Search for the cell housing the specified text and yield its [X, Y] center coordinate. 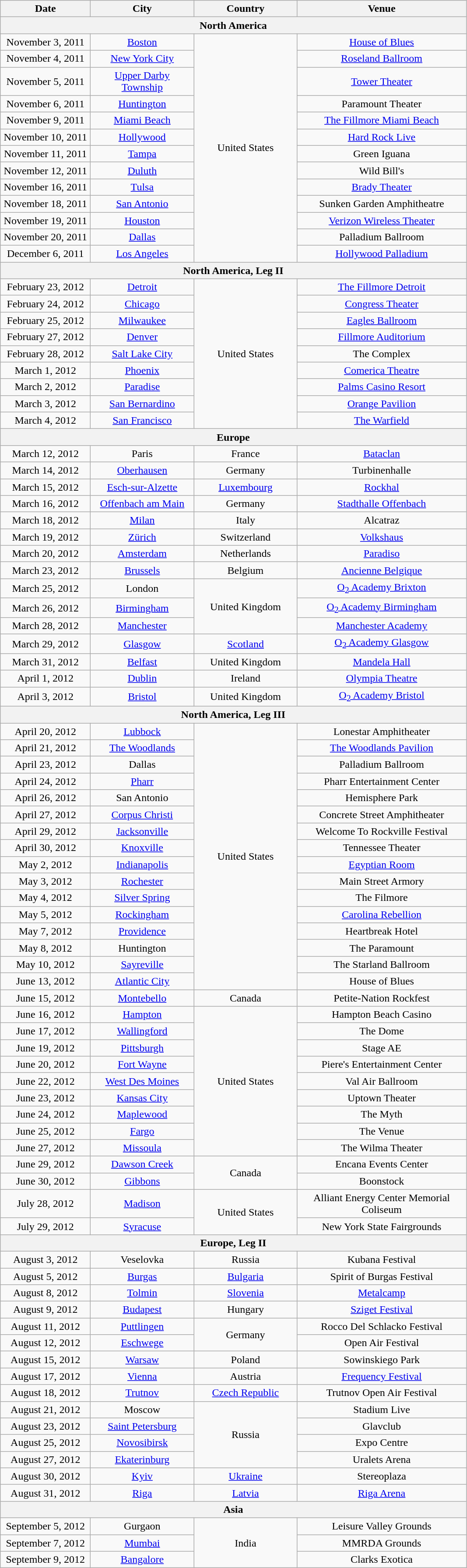
Verizon Wireless Theater [382, 220]
Green Iguana [382, 154]
Tulsa [142, 187]
Oberhausen [142, 470]
Czech Republic [246, 1393]
February 24, 2012 [46, 304]
Carolina Rebellion [382, 914]
September 7, 2012 [46, 1543]
August 15, 2012 [46, 1360]
Sunken Garden Amphitheatre [382, 204]
Dublin [142, 679]
November 6, 2011 [46, 104]
Wallingford [142, 1031]
New York City [142, 59]
May 3, 2012 [46, 881]
Paris [142, 454]
Italy [246, 520]
July 29, 2012 [46, 1226]
Wild Bill's [382, 170]
February 25, 2012 [46, 320]
April 27, 2012 [46, 815]
March 26, 2012 [46, 608]
November 19, 2011 [46, 220]
The Venue [382, 1131]
Paradiso [382, 554]
February 23, 2012 [46, 287]
Knoxville [142, 848]
March 16, 2012 [46, 504]
June 17, 2012 [46, 1031]
Kansas City [142, 1098]
December 6, 2011 [46, 254]
Luxembourg [246, 487]
November 20, 2011 [46, 237]
Vienna [142, 1376]
North America, Leg III [233, 714]
Stereoplaza [382, 1476]
Indianapolis [142, 865]
November 11, 2011 [46, 154]
Warsaw [142, 1360]
Riga Arena [382, 1493]
Fargo [142, 1131]
Eagles Ballroom [382, 320]
Hampton Beach Casino [382, 1015]
March 4, 2012 [46, 420]
November 3, 2011 [46, 42]
March 29, 2012 [46, 644]
Val Air Ballroom [382, 1081]
August 5, 2012 [46, 1276]
The Fillmore Miami Beach [382, 120]
Upper Darby Township [142, 81]
Saint Petersburg [142, 1426]
April 29, 2012 [46, 831]
India [246, 1543]
March 3, 2012 [46, 404]
Detroit [142, 287]
September 5, 2012 [46, 1526]
Slovenia [246, 1293]
November 4, 2011 [46, 59]
April 3, 2012 [46, 696]
Glasgow [142, 644]
June 25, 2012 [46, 1131]
Stadium Live [382, 1410]
Bataclan [382, 454]
August 8, 2012 [46, 1293]
August 18, 2012 [46, 1393]
Manchester [142, 626]
Austria [246, 1376]
February 27, 2012 [46, 337]
Sowinskiego Park [382, 1360]
Montebello [142, 998]
Pharr Entertainment Center [382, 781]
Piere's Entertainment Center [382, 1065]
Veselovka [142, 1259]
April 23, 2012 [46, 765]
August 31, 2012 [46, 1493]
Sayreville [142, 964]
March 18, 2012 [46, 520]
June 29, 2012 [46, 1164]
Stage AE [382, 1048]
New York State Fairgrounds [382, 1226]
August 12, 2012 [46, 1343]
November 16, 2011 [46, 187]
March 20, 2012 [46, 554]
Asia [233, 1509]
Encana Events Center [382, 1164]
Zürich [142, 537]
Europe [233, 437]
June 20, 2012 [46, 1065]
Palms Casino Resort [382, 387]
May 2, 2012 [46, 865]
The Woodlands [142, 748]
O2 Academy Birmingham [382, 608]
London [142, 588]
Heartbreak Hotel [382, 931]
Budapest [142, 1310]
July 28, 2012 [46, 1204]
March 12, 2012 [46, 454]
Spirit of Burgas Festival [382, 1276]
Missoula [142, 1148]
The Wilma Theater [382, 1148]
Duluth [142, 170]
June 30, 2012 [46, 1181]
June 16, 2012 [46, 1015]
Mumbai [142, 1543]
June 24, 2012 [46, 1114]
April 24, 2012 [46, 781]
Maplewood [142, 1114]
The Myth [382, 1114]
April 30, 2012 [46, 848]
June 27, 2012 [46, 1148]
March 1, 2012 [46, 370]
Netherlands [246, 554]
Hampton [142, 1015]
Tower Theater [382, 81]
The Fillmore Detroit [382, 287]
Tampa [142, 154]
November 12, 2011 [46, 170]
Manchester Academy [382, 626]
West Des Moines [142, 1081]
Hollywood [142, 137]
Date [46, 9]
Eschwege [142, 1343]
Mandela Hall [382, 662]
France [246, 454]
March 2, 2012 [46, 387]
Bangalore [142, 1560]
Lubbock [142, 731]
Boonstock [382, 1181]
June 15, 2012 [46, 998]
Metalcamp [382, 1293]
Alliant Energy Center Memorial Coliseum [382, 1204]
Hard Rock Live [382, 137]
The Complex [382, 354]
Paradise [142, 387]
Tolmin [142, 1293]
The Filmore [382, 898]
September 9, 2012 [46, 1560]
Expo Centre [382, 1443]
May 8, 2012 [46, 948]
Kubana Festival [382, 1259]
Dawson Creek [142, 1164]
Belgium [246, 570]
Corpus Christi [142, 815]
Country [246, 9]
Leisure Valley Grounds [382, 1526]
Paramount Theater [382, 104]
March 31, 2012 [46, 662]
Concrete Street Amphitheater [382, 815]
Sziget Festival [382, 1310]
Turbinenhalle [382, 470]
August 30, 2012 [46, 1476]
Syracuse [142, 1226]
March 15, 2012 [46, 487]
Ekaterinburg [142, 1459]
Frequency Festival [382, 1376]
April 21, 2012 [46, 748]
Hungary [246, 1310]
Scotland [246, 644]
Fillmore Auditorium [382, 337]
Comerica Theatre [382, 370]
August 27, 2012 [46, 1459]
The Starland Ballroom [382, 964]
Bulgaria [246, 1276]
City [142, 9]
Milwaukee [142, 320]
June 19, 2012 [46, 1048]
Fort Wayne [142, 1065]
Latvia [246, 1493]
Congress Theater [382, 304]
Uptown Theater [382, 1098]
The Dome [382, 1031]
O2 Academy Bristol [382, 696]
Alcatraz [382, 520]
June 23, 2012 [46, 1098]
Novosibirsk [142, 1443]
Rocco Del Schlacko Festival [382, 1326]
MMRDA Grounds [382, 1543]
May 4, 2012 [46, 898]
Rockhal [382, 487]
Atlantic City [142, 981]
Amsterdam [142, 554]
Orange Pavilion [382, 404]
Europe, Leg II [233, 1243]
Kyiv [142, 1476]
Silver Spring [142, 898]
Welcome To Rockville Festival [382, 831]
Hemisphere Park [382, 798]
Open Air Festival [382, 1343]
The Paramount [382, 948]
Switzerland [246, 537]
Brady Theater [382, 187]
August 25, 2012 [46, 1443]
March 25, 2012 [46, 588]
North America, Leg II [233, 271]
Trutnov Open Air Festival [382, 1393]
Trutnov [142, 1393]
North America [233, 25]
Los Angeles [142, 254]
November 18, 2011 [46, 204]
San Francisco [142, 420]
Main Street Armory [382, 881]
Rochester [142, 881]
Olympia Theatre [382, 679]
Miami Beach [142, 120]
Uralets Arena [382, 1459]
Gurgaon [142, 1526]
Phoenix [142, 370]
March 23, 2012 [46, 570]
August 23, 2012 [46, 1426]
Hollywood Palladium [382, 254]
San Bernardino [142, 404]
Milan [142, 520]
Burgas [142, 1276]
March 14, 2012 [46, 470]
Pharr [142, 781]
O2 Academy Brixton [382, 588]
August 11, 2012 [46, 1326]
Salt Lake City [142, 354]
Chicago [142, 304]
Puttlingen [142, 1326]
August 17, 2012 [46, 1376]
Glavclub [382, 1426]
Ancienne Belgique [382, 570]
August 21, 2012 [46, 1410]
Jacksonville [142, 831]
Denver [142, 337]
August 9, 2012 [46, 1310]
Birmingham [142, 608]
Madison [142, 1204]
November 10, 2011 [46, 137]
The Warfield [382, 420]
Petite-Nation Rockfest [382, 998]
O2 Academy Glasgow [382, 644]
Lonestar Amphitheater [382, 731]
Bristol [142, 696]
May 7, 2012 [46, 931]
Esch-sur-Alzette [142, 487]
June 13, 2012 [46, 981]
March 28, 2012 [46, 626]
Offenbach am Main [142, 504]
Riga [142, 1493]
The Woodlands Pavilion [382, 748]
Egyptian Room [382, 865]
Roseland Ballroom [382, 59]
Ukraine [246, 1476]
Boston [142, 42]
Brussels [142, 570]
Rockingham [142, 914]
May 10, 2012 [46, 964]
Belfast [142, 662]
March 19, 2012 [46, 537]
Pittsburgh [142, 1048]
Clarks Exotica [382, 1560]
August 3, 2012 [46, 1259]
November 5, 2011 [46, 81]
Gibbons [142, 1181]
Stadthalle Offenbach [382, 504]
April 20, 2012 [46, 731]
June 22, 2012 [46, 1081]
April 26, 2012 [46, 798]
April 1, 2012 [46, 679]
Moscow [142, 1410]
Poland [246, 1360]
Ireland [246, 679]
Providence [142, 931]
Houston [142, 220]
Volkshaus [382, 537]
Tennessee Theater [382, 848]
May 5, 2012 [46, 914]
Venue [382, 9]
November 9, 2011 [46, 120]
February 28, 2012 [46, 354]
